Extract the (x, y) coordinate from the center of the cell holding the provided text.  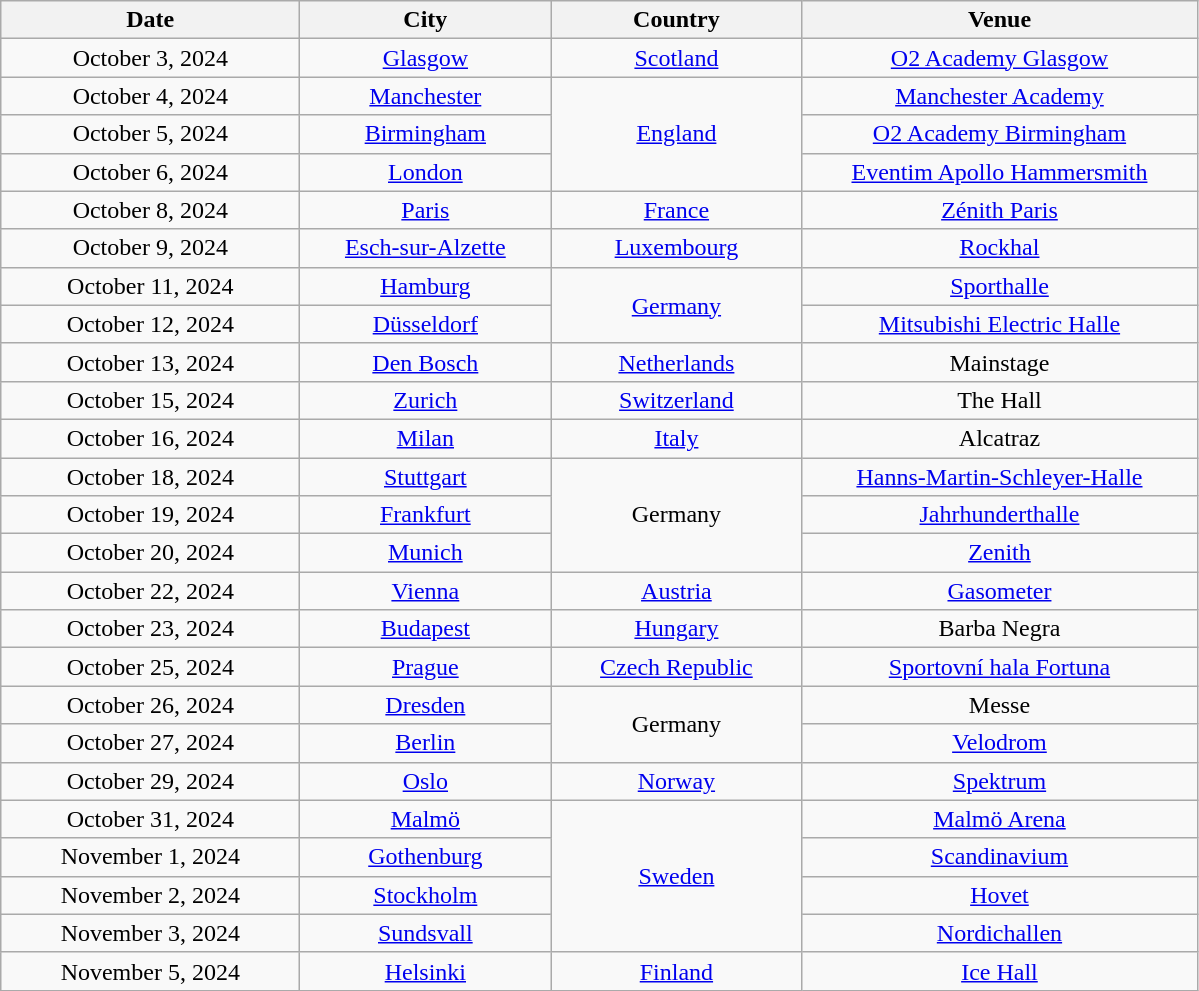
Stockholm (426, 895)
Prague (426, 667)
France (676, 210)
Hungary (676, 629)
Eventim Apollo Hammersmith (1000, 172)
England (676, 134)
Zénith Paris (1000, 210)
O2 Academy Birmingham (1000, 134)
October 9, 2024 (150, 248)
October 4, 2024 (150, 96)
October 20, 2024 (150, 553)
Date (150, 20)
Stuttgart (426, 477)
Luxembourg (676, 248)
October 6, 2024 (150, 172)
Milan (426, 438)
November 3, 2024 (150, 933)
Sportovní hala Fortuna (1000, 667)
Hovet (1000, 895)
Finland (676, 971)
Jahrhunderthalle (1000, 515)
Sundsvall (426, 933)
Oslo (426, 781)
October 26, 2024 (150, 705)
Zurich (426, 400)
October 8, 2024 (150, 210)
October 12, 2024 (150, 324)
Rockhal (1000, 248)
Den Bosch (426, 362)
October 3, 2024 (150, 58)
October 29, 2024 (150, 781)
Netherlands (676, 362)
Mitsubishi Electric Halle (1000, 324)
Malmö Arena (1000, 819)
October 15, 2024 (150, 400)
Dresden (426, 705)
Hamburg (426, 286)
November 1, 2024 (150, 857)
October 13, 2024 (150, 362)
Austria (676, 591)
Barba Negra (1000, 629)
Budapest (426, 629)
Switzerland (676, 400)
Manchester (426, 96)
October 5, 2024 (150, 134)
Scandinavium (1000, 857)
Nordichallen (1000, 933)
Malmö (426, 819)
Glasgow (426, 58)
Scotland (676, 58)
Düsseldorf (426, 324)
Sporthalle (1000, 286)
October 19, 2024 (150, 515)
Munich (426, 553)
Country (676, 20)
Sweden (676, 876)
Vienna (426, 591)
Alcatraz (1000, 438)
London (426, 172)
Birmingham (426, 134)
The Hall (1000, 400)
Zenith (1000, 553)
Gasometer (1000, 591)
Paris (426, 210)
October 27, 2024 (150, 743)
October 11, 2024 (150, 286)
Norway (676, 781)
October 22, 2024 (150, 591)
October 31, 2024 (150, 819)
November 5, 2024 (150, 971)
Hanns-Martin-Schleyer-Halle (1000, 477)
October 18, 2024 (150, 477)
Berlin (426, 743)
October 23, 2024 (150, 629)
Manchester Academy (1000, 96)
Velodrom (1000, 743)
Mainstage (1000, 362)
October 16, 2024 (150, 438)
Venue (1000, 20)
Spektrum (1000, 781)
Ice Hall (1000, 971)
October 25, 2024 (150, 667)
Frankfurt (426, 515)
O2 Academy Glasgow (1000, 58)
November 2, 2024 (150, 895)
Italy (676, 438)
Gothenburg (426, 857)
City (426, 20)
Helsinki (426, 971)
Czech Republic (676, 667)
Esch-sur-Alzette (426, 248)
Messe (1000, 705)
